Detect which cell encompasses the target text, then output its (x, y) center coordinate. 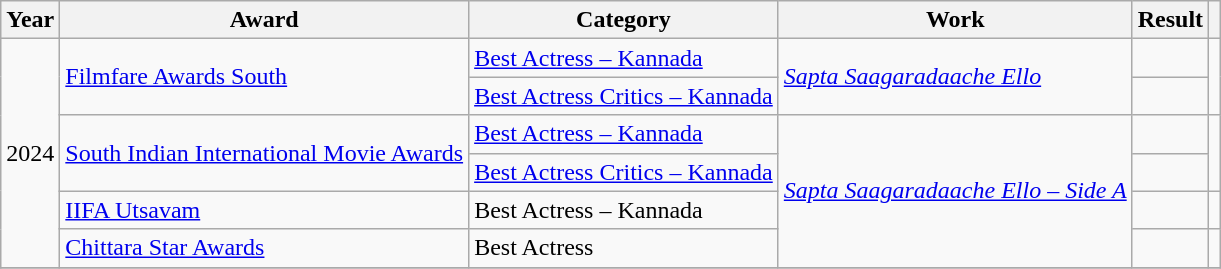
Category (624, 20)
Sapta Saagaradaache Ello (955, 77)
Best Actress (624, 248)
2024 (30, 153)
Filmfare Awards South (264, 77)
Result (1170, 20)
South Indian International Movie Awards (264, 153)
Work (955, 20)
IIFA Utsavam (264, 210)
Year (30, 20)
Chittara Star Awards (264, 248)
Award (264, 20)
Sapta Saagaradaache Ello – Side A (955, 191)
